Pinpoint the cell where the given text exists, returning its (x, y) midpoint coordinate. 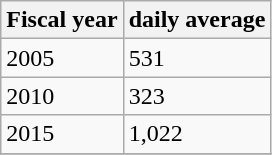
2010 (62, 96)
531 (197, 58)
323 (197, 96)
daily average (197, 20)
1,022 (197, 134)
2015 (62, 134)
2005 (62, 58)
Fiscal year (62, 20)
